Extract the [x, y] coordinate from the center of the cell holding the provided text.  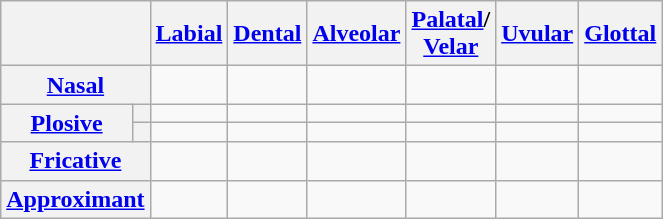
Nasal [76, 85]
Dental [268, 34]
Palatal/Velar [451, 34]
Approximant [76, 199]
Glottal [620, 34]
Uvular [538, 34]
Labial [189, 34]
Fricative [76, 161]
Plosive [67, 123]
Alveolar [356, 34]
